Return the (x, y) coordinate for the center point of the cell that contains the specified text.  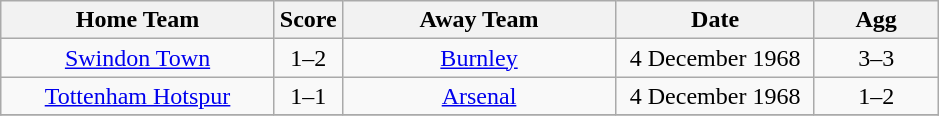
Home Team (138, 20)
Date (716, 20)
Score (308, 20)
Burnley (479, 58)
3–3 (876, 58)
Tottenham Hotspur (138, 96)
Swindon Town (138, 58)
Away Team (479, 20)
Arsenal (479, 96)
1–1 (308, 96)
Agg (876, 20)
